Determine the [x, y] coordinate at the center of the cell enclosing the given text.  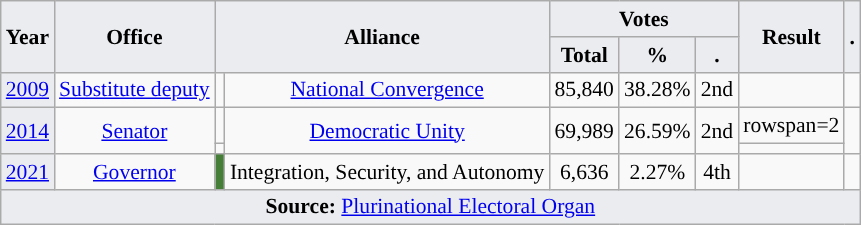
Result [791, 36]
Source: Plurinational Electoral Organ [430, 207]
6,636 [584, 172]
4th [718, 172]
National Convergence [388, 90]
Governor [134, 172]
Substitute deputy [134, 90]
2009 [28, 90]
% [658, 55]
2014 [28, 131]
38.28% [658, 90]
2021 [28, 172]
Votes [644, 19]
69,989 [584, 131]
Office [134, 36]
Total [584, 55]
Year [28, 36]
Democratic Unity [388, 131]
Alliance [382, 36]
Senator [134, 131]
2.27% [658, 172]
Integration, Security, and Autonomy [388, 172]
85,840 [584, 90]
26.59% [658, 131]
rowspan=2 [791, 126]
